Extract the [X, Y] coordinate from the center of the cell holding the provided text.  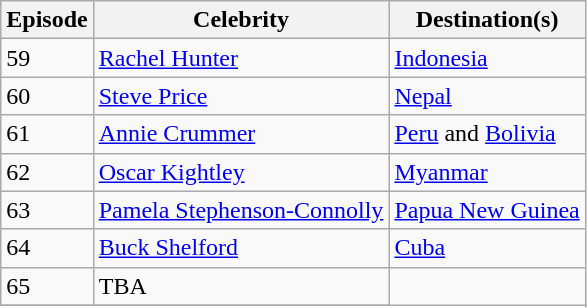
Destination(s) [487, 20]
64 [47, 248]
Cuba [487, 248]
63 [47, 210]
Indonesia [487, 58]
61 [47, 134]
TBA [241, 286]
Pamela Stephenson-Connolly [241, 210]
59 [47, 58]
62 [47, 172]
Papua New Guinea [487, 210]
Oscar Kightley [241, 172]
Myanmar [487, 172]
Episode [47, 20]
Peru and Bolivia [487, 134]
Buck Shelford [241, 248]
Steve Price [241, 96]
60 [47, 96]
Rachel Hunter [241, 58]
Nepal [487, 96]
Celebrity [241, 20]
Annie Crummer [241, 134]
65 [47, 286]
